Locate the cell with the specified text and output its [X, Y] center coordinate. 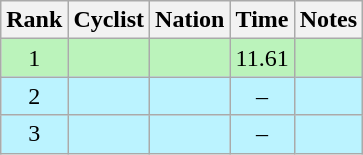
11.61 [262, 58]
Time [262, 20]
Rank [34, 20]
2 [34, 96]
Notes [328, 20]
3 [34, 134]
Cyclist [109, 20]
Nation [190, 20]
1 [34, 58]
